Identify which cell holds the provided text, then report its [x, y] central coordinate. 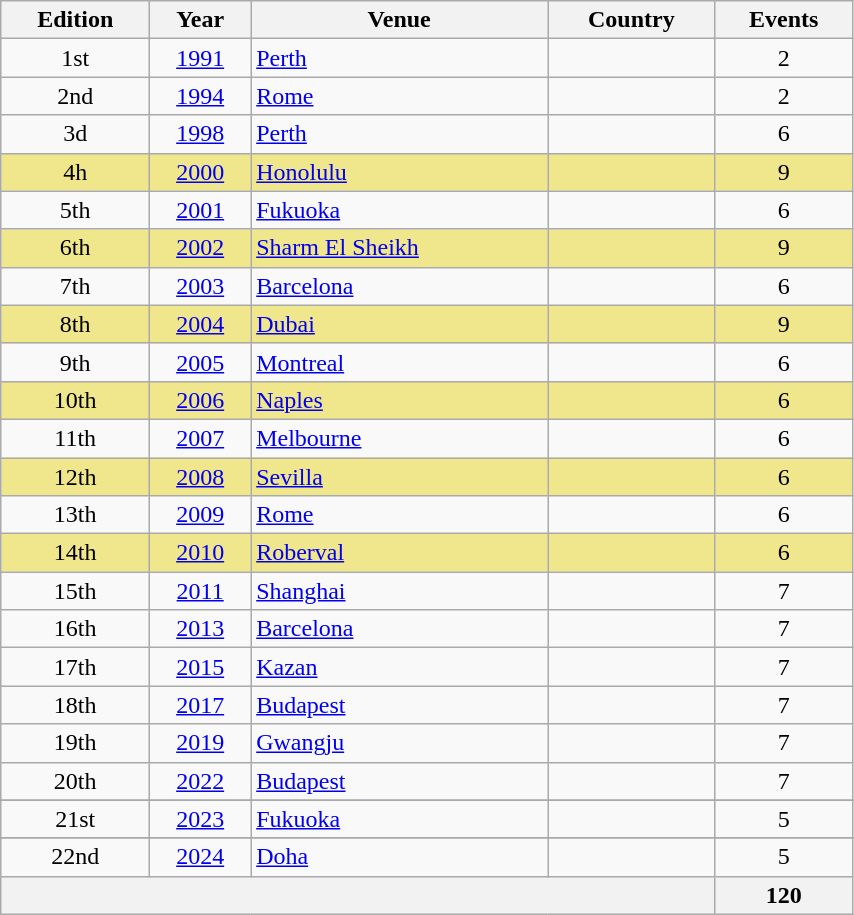
2019 [200, 743]
2004 [200, 324]
Dubai [400, 324]
10th [76, 400]
Events [784, 20]
Melbourne [400, 438]
2023 [200, 819]
2010 [200, 553]
6th [76, 248]
2006 [200, 400]
2005 [200, 362]
Roberval [400, 553]
2009 [200, 515]
2008 [200, 477]
18th [76, 705]
19th [76, 743]
Shanghai [400, 591]
4h [76, 172]
Country [632, 20]
Gwangju [400, 743]
16th [76, 629]
22nd [76, 857]
2013 [200, 629]
Venue [400, 20]
Doha [400, 857]
2002 [200, 248]
Honolulu [400, 172]
Kazan [400, 667]
2024 [200, 857]
5th [76, 210]
120 [784, 895]
9th [76, 362]
2011 [200, 591]
Naples [400, 400]
2003 [200, 286]
2000 [200, 172]
Sevilla [400, 477]
2015 [200, 667]
1994 [200, 96]
1991 [200, 58]
14th [76, 553]
Montreal [400, 362]
21st [76, 819]
3d [76, 134]
2022 [200, 781]
1998 [200, 134]
11th [76, 438]
1st [76, 58]
13th [76, 515]
2017 [200, 705]
2nd [76, 96]
2001 [200, 210]
2007 [200, 438]
7th [76, 286]
Year [200, 20]
17th [76, 667]
20th [76, 781]
Edition [76, 20]
Sharm El Sheikh [400, 248]
8th [76, 324]
15th [76, 591]
12th [76, 477]
